Extract the [x, y] coordinate from the center of the cell holding the provided text.  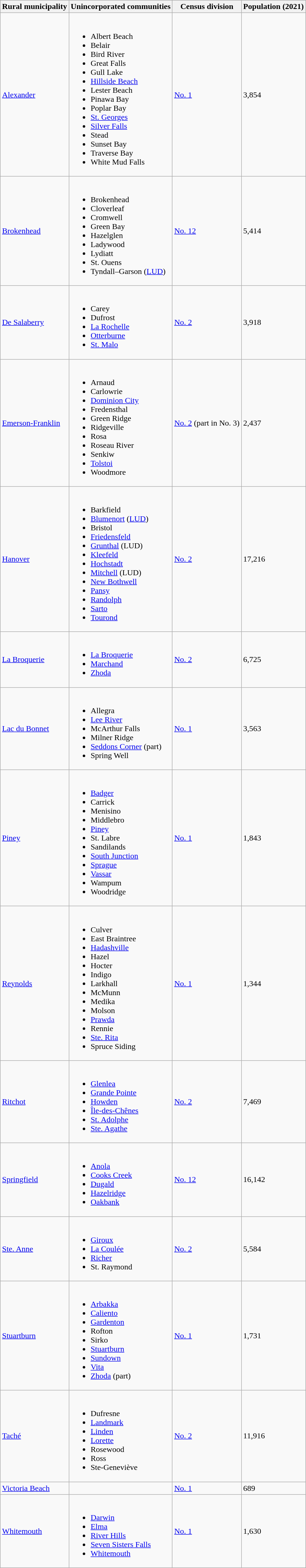
Reynolds [35, 983]
689 [274, 1488]
Brokenhead [35, 231]
La BroquerieMarchandZhoda [121, 660]
11,916 [274, 1436]
Rural municipality [35, 7]
1,843 [274, 838]
1,731 [274, 1336]
Springfield [35, 1180]
Unincorporated communities [121, 7]
Hanover [35, 559]
GlenleaGrande PointeHowdenÎle-des-ChênesSt. AdolpheSte. Agathe [121, 1102]
BadgerCarrickMenisinoMiddlebroPineySt. LabreSandilandsSouth JunctionSpragueVassarWampumWoodridge [121, 838]
1,344 [274, 983]
7,469 [274, 1102]
Lac du Bonnet [35, 728]
CulverEast BraintreeHadashvilleHazelHocterIndigoLarkhallMcMunnMedikaMolsonPrawdaRennieSte. RitaSpruce Siding [121, 983]
Whitemouth [35, 1531]
DufresneLandmarkLindenLoretteRosewoodRossSte-Geneviève [121, 1436]
Emerson-Franklin [35, 423]
3,854 [274, 94]
No. 2 (part in No. 3) [207, 423]
5,584 [274, 1248]
CareyDufrostLa RochelleOtterburneSt. Malo [121, 323]
6,725 [274, 660]
Taché [35, 1436]
AnolaCooks CreekDugaldHazelridgeOakbank [121, 1180]
Piney [35, 838]
Census division [207, 7]
DarwinElmaRiver HillsSeven Sisters FallsWhitemouth [121, 1531]
Victoria Beach [35, 1488]
Stuartburn [35, 1336]
1,630 [274, 1531]
Ritchot [35, 1102]
2,437 [274, 423]
BarkfieldBlumenort (LUD)BristolFriedensfeldGrunthal (LUD)KleefeldHochstadtMitchell (LUD)New BothwellPansyRandolphSartoTourond [121, 559]
Alexander [35, 94]
GirouxLa CouléeRicherSt. Raymond [121, 1248]
AllegraLee RiverMcArthur FallsMilner RidgeSeddons Corner (part)Spring Well [121, 728]
16,142 [274, 1180]
3,563 [274, 728]
ArnaudCarlowrieDominion CityFredensthalGreen RidgeRidgevilleRosaRoseau RiverSenkiwTolstoiWoodmore [121, 423]
Population (2021) [274, 7]
ArbakkaCalientoGardentonRoftonSirkoStuartburnSundownVitaZhoda (part) [121, 1336]
3,918 [274, 323]
17,216 [274, 559]
La Broquerie [35, 660]
5,414 [274, 231]
BrokenheadCloverleafCromwellGreen BayHazelglenLadywoodLydiattSt. OuensTyndall–Garson (LUD) [121, 231]
Ste. Anne [35, 1248]
De Salaberry [35, 323]
